Return the [X, Y] coordinate for the center point of the cell that contains the specified text.  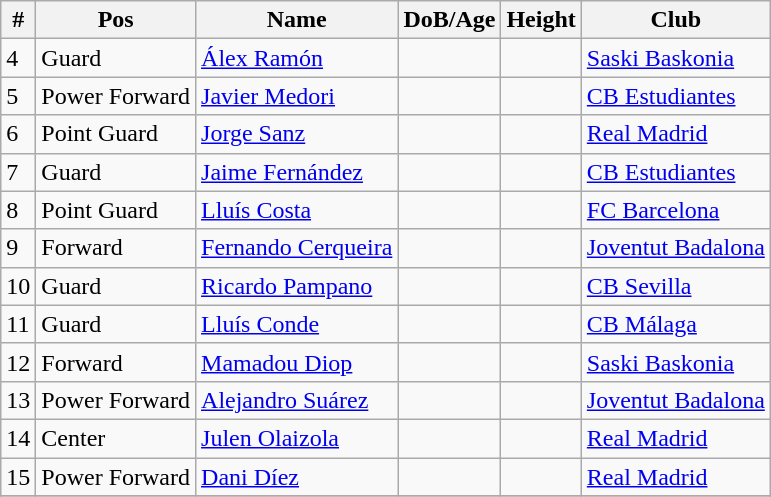
Lluís Conde [297, 324]
Javier Medori [297, 96]
Ricardo Pampano [297, 286]
Name [297, 20]
Jorge Sanz [297, 134]
Dani Díez [297, 477]
14 [18, 438]
4 [18, 58]
# [18, 20]
CB Sevilla [676, 286]
11 [18, 324]
Álex Ramón [297, 58]
Lluís Costa [297, 210]
12 [18, 362]
10 [18, 286]
CB Málaga [676, 324]
9 [18, 248]
Alejandro Suárez [297, 400]
Height [541, 20]
Fernando Cerqueira [297, 248]
FC Barcelona [676, 210]
Julen Olaizola [297, 438]
15 [18, 477]
Club [676, 20]
8 [18, 210]
Center [116, 438]
DoB/Age [450, 20]
5 [18, 96]
Jaime Fernández [297, 172]
6 [18, 134]
Pos [116, 20]
Mamadou Diop [297, 362]
7 [18, 172]
13 [18, 400]
